Search for the cell housing the specified text and yield its [x, y] center coordinate. 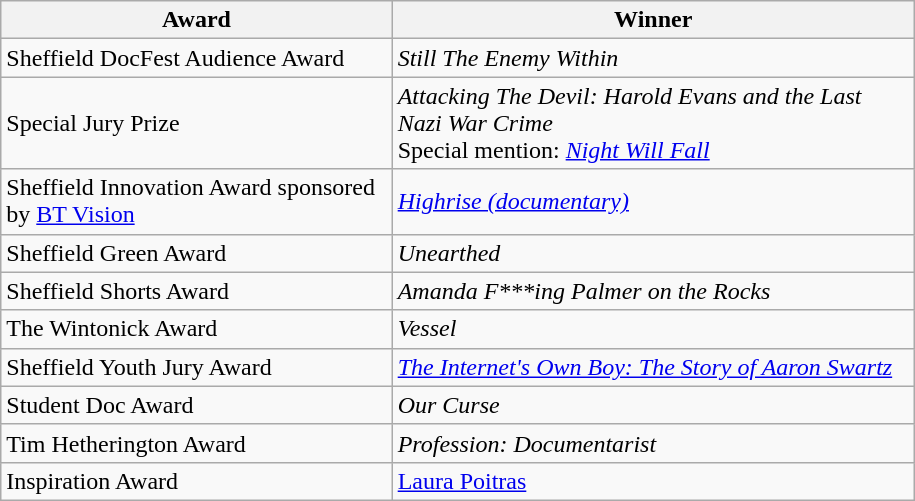
Sheffield Youth Jury Award [196, 367]
Amanda F***ing Palmer on the Rocks [653, 291]
Inspiration Award [196, 481]
Sheffield Innovation Award sponsored by BT Vision [196, 202]
Sheffield Shorts Award [196, 291]
The Wintonick Award [196, 329]
Our Curse [653, 405]
Special Jury Prize [196, 123]
Sheffield Green Award [196, 253]
Highrise (documentary) [653, 202]
Student Doc Award [196, 405]
Winner [653, 20]
Vessel [653, 329]
Still The Enemy Within [653, 58]
Tim Hetherington Award [196, 443]
Sheffield DocFest Audience Award [196, 58]
Unearthed [653, 253]
The Internet's Own Boy: The Story of Aaron Swartz [653, 367]
Laura Poitras [653, 481]
Attacking The Devil: Harold Evans and the Last Nazi War CrimeSpecial mention: Night Will Fall [653, 123]
Profession: Documentarist [653, 443]
Award [196, 20]
